Return (x, y) of the center of cell containing provided text 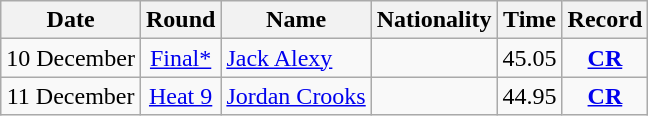
Time (530, 20)
Record (605, 20)
Date (71, 20)
11 December (71, 96)
Name (296, 20)
Nationality (434, 20)
45.05 (530, 58)
10 December (71, 58)
Final* (180, 58)
Jack Alexy (296, 58)
Heat 9 (180, 96)
44.95 (530, 96)
Round (180, 20)
Jordan Crooks (296, 96)
